Extract the (x, y) coordinate from the center of the cell holding the provided text.  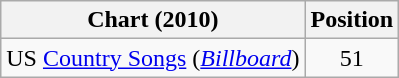
Chart (2010) (153, 20)
US Country Songs (Billboard) (153, 58)
51 (352, 58)
Position (352, 20)
